Identify which cell holds the provided text, then report its [X, Y] central coordinate. 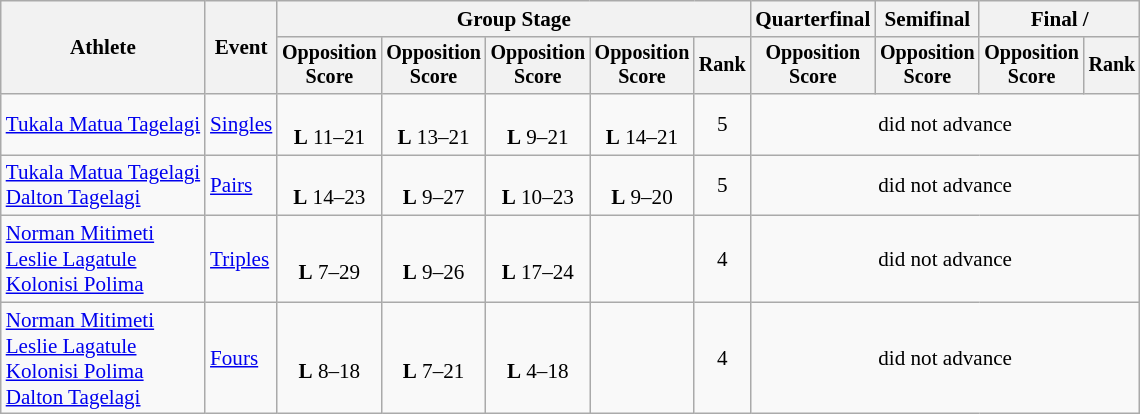
L 14–23 [329, 186]
L 17–24 [538, 259]
Pairs [241, 186]
Norman MitimetiLeslie LagatuleKolonisi PolimaDalton Tagelagi [103, 358]
L 7–21 [433, 358]
L 14–21 [642, 124]
L 13–21 [433, 124]
Event [241, 48]
Tukala Matua TagelagiDalton Tagelagi [103, 186]
L 4–18 [538, 358]
L 9–21 [538, 124]
L 8–18 [329, 358]
Norman MitimetiLeslie LagatuleKolonisi Polima [103, 259]
Tukala Matua Tagelagi [103, 124]
Group Stage [514, 18]
L 11–21 [329, 124]
Triples [241, 259]
L 10–23 [538, 186]
L 9–27 [433, 186]
L 9–26 [433, 259]
Singles [241, 124]
Athlete [103, 48]
L 7–29 [329, 259]
Final / [1059, 18]
Semifinal [927, 18]
Fours [241, 358]
Quarterfinal [812, 18]
L 9–20 [642, 186]
